Locate the cell with the specified text and output its [x, y] center coordinate. 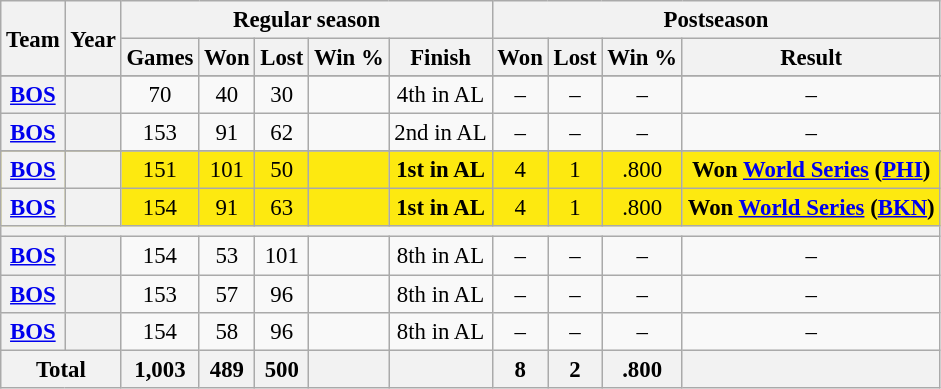
489 [227, 369]
Won World Series (BKN) [811, 208]
151 [160, 170]
53 [227, 256]
30 [282, 95]
40 [227, 95]
2nd in AL [440, 133]
Team [33, 38]
4th in AL [440, 95]
58 [227, 331]
Finish [440, 58]
Won World Series (PHI) [811, 170]
500 [282, 369]
57 [227, 294]
63 [282, 208]
1,003 [160, 369]
2 [575, 369]
Result [811, 58]
Total [61, 369]
Postseason [716, 20]
70 [160, 95]
Regular season [306, 20]
8 [520, 369]
50 [282, 170]
62 [282, 133]
Games [160, 58]
Year [93, 38]
